Determine the [X, Y] coordinate at the center of the cell enclosing the given text.  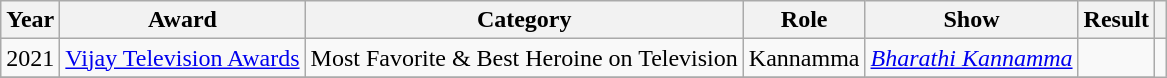
Result [1116, 20]
Bharathi Kannamma [972, 58]
Award [182, 20]
Year [30, 20]
Category [524, 20]
2021 [30, 58]
Most Favorite & Best Heroine on Television [524, 58]
Vijay Television Awards [182, 58]
Kannamma [804, 58]
Role [804, 20]
Show [972, 20]
